Return [X, Y] of the center of cell containing provided text 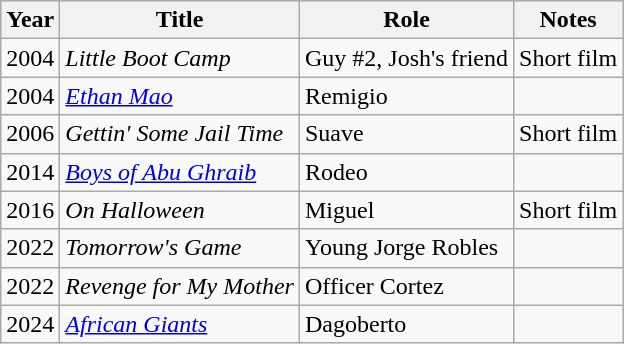
Notes [568, 20]
Officer Cortez [406, 286]
Young Jorge Robles [406, 248]
Miguel [406, 210]
Ethan Mao [180, 96]
Guy #2, Josh's friend [406, 58]
2014 [30, 172]
Remigio [406, 96]
2006 [30, 134]
On Halloween [180, 210]
Suave [406, 134]
Boys of Abu Ghraib [180, 172]
2024 [30, 324]
Revenge for My Mother [180, 286]
2016 [30, 210]
Title [180, 20]
Gettin' Some Jail Time [180, 134]
African Giants [180, 324]
Role [406, 20]
Little Boot Camp [180, 58]
Rodeo [406, 172]
Dagoberto [406, 324]
Tomorrow's Game [180, 248]
Year [30, 20]
